Locate the cell with the specified text and output its [X, Y] center coordinate. 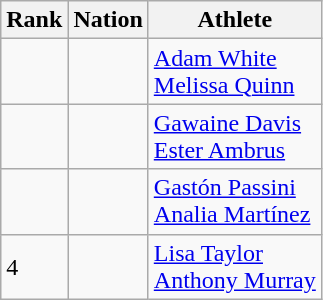
Lisa TaylorAnthony Murray [234, 266]
Nation [108, 20]
Gawaine DavisEster Ambrus [234, 136]
4 [34, 266]
Gastón PassiniAnalia Martínez [234, 202]
Adam WhiteMelissa Quinn [234, 72]
Athlete [234, 20]
Rank [34, 20]
